Locate the cell with the specified text and output its [x, y] center coordinate. 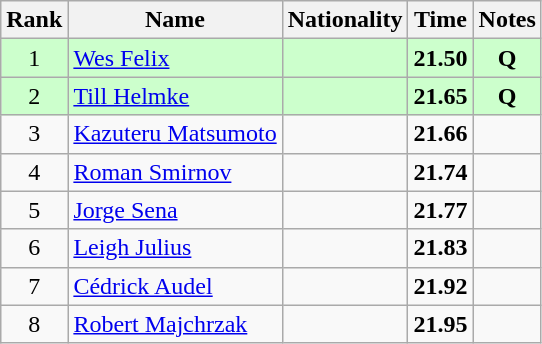
21.83 [440, 248]
21.65 [440, 96]
5 [34, 210]
6 [34, 248]
Time [440, 20]
Roman Smirnov [175, 172]
3 [34, 134]
Leigh Julius [175, 248]
2 [34, 96]
Robert Majchrzak [175, 324]
Nationality [345, 20]
Name [175, 20]
Till Helmke [175, 96]
Jorge Sena [175, 210]
21.74 [440, 172]
Kazuteru Matsumoto [175, 134]
21.77 [440, 210]
1 [34, 58]
21.95 [440, 324]
Wes Felix [175, 58]
Notes [507, 20]
7 [34, 286]
21.50 [440, 58]
Rank [34, 20]
21.92 [440, 286]
8 [34, 324]
4 [34, 172]
Cédrick Audel [175, 286]
21.66 [440, 134]
